Pinpoint the cell where the given text exists, returning its [x, y] midpoint coordinate. 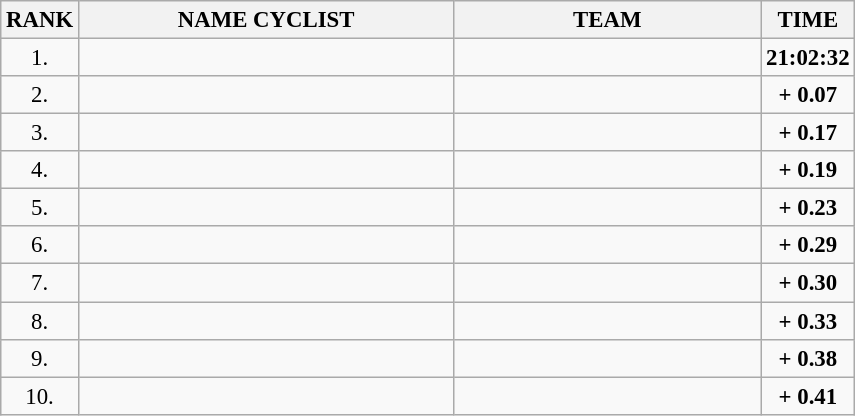
5. [40, 208]
+ 0.33 [808, 321]
+ 0.19 [808, 170]
+ 0.07 [808, 95]
3. [40, 133]
4. [40, 170]
+ 0.41 [808, 396]
+ 0.38 [808, 358]
1. [40, 58]
9. [40, 358]
21:02:32 [808, 58]
+ 0.29 [808, 245]
8. [40, 321]
TIME [808, 20]
10. [40, 396]
+ 0.17 [808, 133]
7. [40, 283]
6. [40, 245]
+ 0.30 [808, 283]
+ 0.23 [808, 208]
RANK [40, 20]
TEAM [608, 20]
NAME CYCLIST [266, 20]
2. [40, 95]
